Identify which cell holds the provided text, then report its (X, Y) central coordinate. 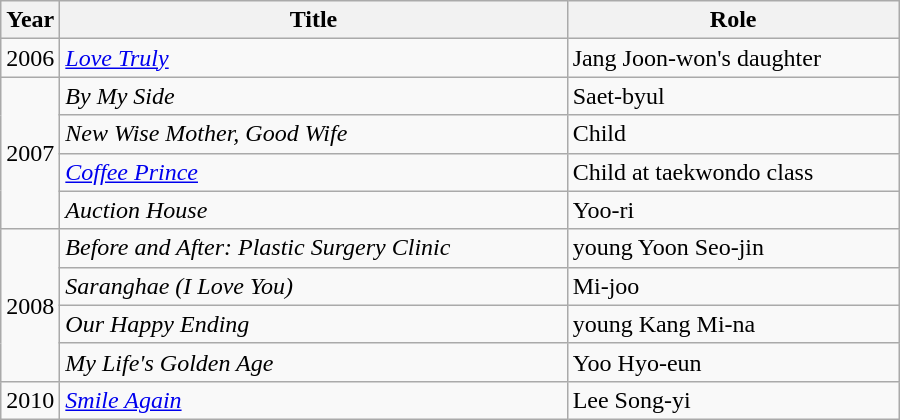
Title (314, 20)
Year (30, 20)
Yoo Hyo-eun (733, 362)
young Kang Mi-na (733, 324)
2008 (30, 305)
Auction House (314, 210)
2006 (30, 58)
Smile Again (314, 400)
My Life's Golden Age (314, 362)
Saranghae (I Love You) (314, 286)
New Wise Mother, Good Wife (314, 134)
Before and After: Plastic Surgery Clinic (314, 248)
young Yoon Seo-jin (733, 248)
Lee Song-yi (733, 400)
Love Truly (314, 58)
Saet-byul (733, 96)
Child at taekwondo class (733, 172)
Role (733, 20)
Mi-joo (733, 286)
Yoo-ri (733, 210)
By My Side (314, 96)
Child (733, 134)
2007 (30, 153)
Coffee Prince (314, 172)
Jang Joon-won's daughter (733, 58)
2010 (30, 400)
Our Happy Ending (314, 324)
